For the text-containing cell, return its midpoint in (X, Y) coordinate format. 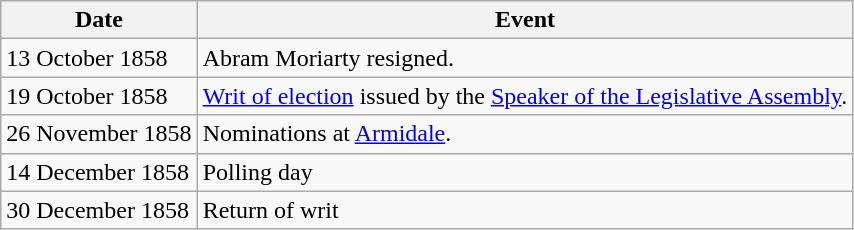
13 October 1858 (99, 58)
30 December 1858 (99, 210)
Date (99, 20)
19 October 1858 (99, 96)
Writ of election issued by the Speaker of the Legislative Assembly. (525, 96)
26 November 1858 (99, 134)
Polling day (525, 172)
Event (525, 20)
Abram Moriarty resigned. (525, 58)
Nominations at Armidale. (525, 134)
14 December 1858 (99, 172)
Return of writ (525, 210)
